Search for the cell housing the specified text and yield its [x, y] center coordinate. 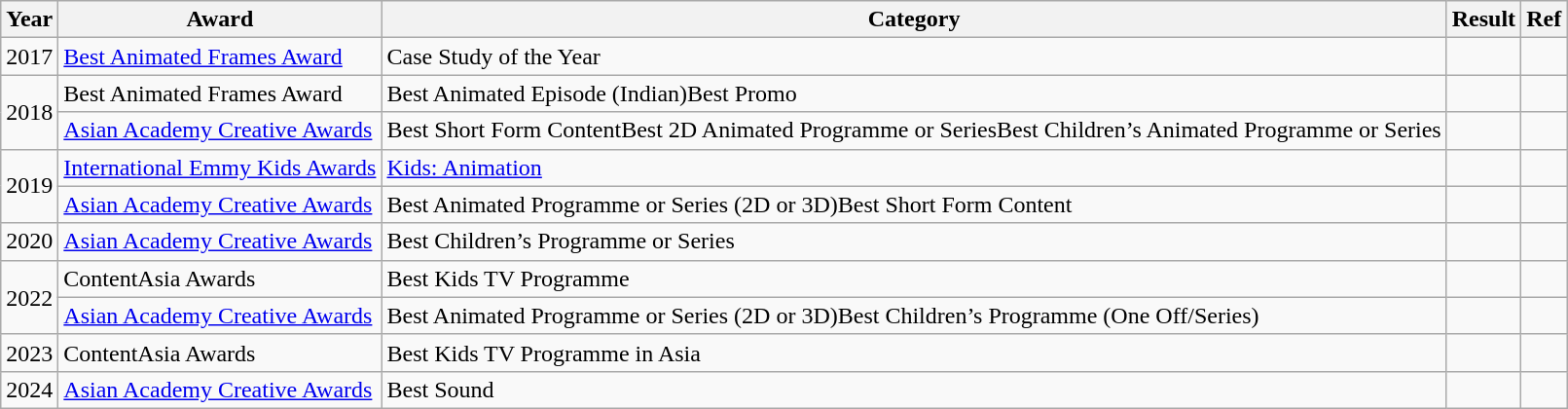
Best Kids TV Programme [914, 279]
Award [220, 19]
2017 [29, 56]
2023 [29, 353]
Ref [1544, 19]
2024 [29, 390]
Best Animated Episode (Indian)Best Promo [914, 93]
Kids: Animation [914, 167]
2018 [29, 112]
Best Children’s Programme or Series [914, 242]
2020 [29, 242]
Category [914, 19]
2022 [29, 297]
Best Animated Programme or Series (2D or 3D)Best Short Form Content [914, 204]
International Emmy Kids Awards [220, 167]
Result [1483, 19]
Case Study of the Year [914, 56]
Best Animated Programme or Series (2D or 3D)Best Children’s Programme (One Off/Series) [914, 316]
Best Short Form ContentBest 2D Animated Programme or SeriesBest Children’s Animated Programme or Series [914, 130]
Best Kids TV Programme in Asia [914, 353]
Best Sound [914, 390]
Year [29, 19]
2019 [29, 186]
